Scan for the cell matching the given text and deliver its [X, Y] coordinate at center. 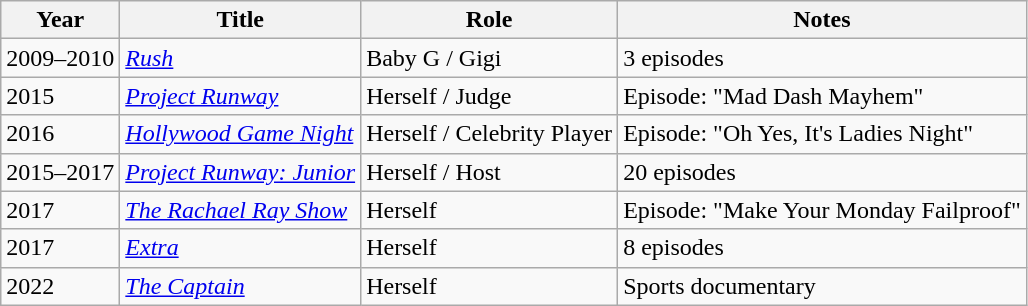
8 episodes [822, 248]
Rush [240, 58]
Baby G / Gigi [490, 58]
Hollywood Game Night [240, 134]
Title [240, 20]
The Rachael Ray Show [240, 210]
Project Runway: Junior [240, 172]
Episode: "Oh Yes, It's Ladies Night" [822, 134]
3 episodes [822, 58]
Episode: "Mad Dash Mayhem" [822, 96]
2009–2010 [60, 58]
2015 [60, 96]
Herself / Host [490, 172]
Herself / Celebrity Player [490, 134]
Sports documentary [822, 286]
Role [490, 20]
Project Runway [240, 96]
Year [60, 20]
Episode: "Make Your Monday Failproof" [822, 210]
2015–2017 [60, 172]
Herself / Judge [490, 96]
2022 [60, 286]
2016 [60, 134]
The Captain [240, 286]
20 episodes [822, 172]
Extra [240, 248]
Notes [822, 20]
